Detect which cell encompasses the target text, then output its [X, Y] center coordinate. 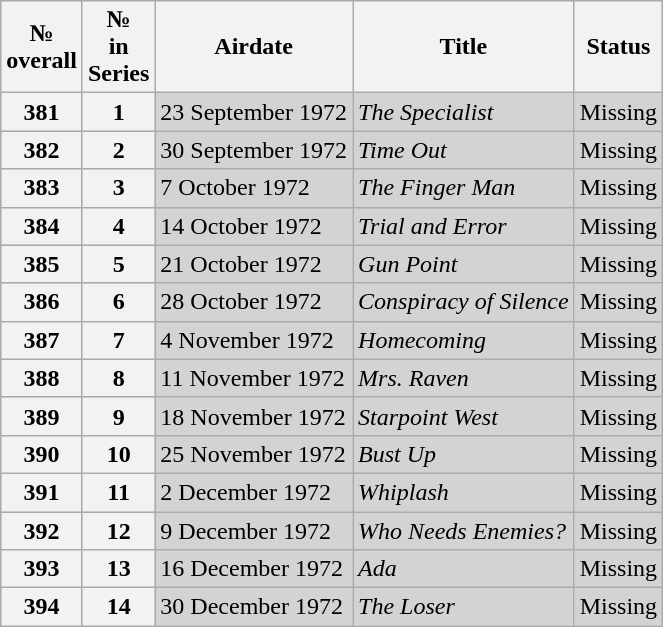
13 [118, 569]
28 October 1972 [254, 302]
14 October 1972 [254, 226]
9 December 1972 [254, 531]
14 [118, 607]
5 [118, 264]
10 [118, 454]
4 November 1972 [254, 340]
Gun Point [464, 264]
388 [42, 378]
391 [42, 492]
The Specialist [464, 112]
390 [42, 454]
9 [118, 416]
16 December 1972 [254, 569]
№overall [42, 47]
Status [618, 47]
Who Needs Enemies? [464, 531]
21 October 1972 [254, 264]
30 September 1972 [254, 150]
№inSeries [118, 47]
The Finger Man [464, 188]
Title [464, 47]
2 [118, 150]
4 [118, 226]
387 [42, 340]
8 [118, 378]
25 November 1972 [254, 454]
393 [42, 569]
Starpoint West [464, 416]
382 [42, 150]
18 November 1972 [254, 416]
Bust Up [464, 454]
Conspiracy of Silence [464, 302]
The Loser [464, 607]
11 [118, 492]
383 [42, 188]
2 December 1972 [254, 492]
386 [42, 302]
1 [118, 112]
Airdate [254, 47]
Ada [464, 569]
Mrs. Raven [464, 378]
Trial and Error [464, 226]
3 [118, 188]
7 October 1972 [254, 188]
23 September 1972 [254, 112]
Whiplash [464, 492]
394 [42, 607]
30 December 1972 [254, 607]
11 November 1972 [254, 378]
6 [118, 302]
Homecoming [464, 340]
Time Out [464, 150]
12 [118, 531]
381 [42, 112]
384 [42, 226]
385 [42, 264]
389 [42, 416]
392 [42, 531]
7 [118, 340]
